Find where the given text appears and provide that cell's center as [x, y] coordinate. 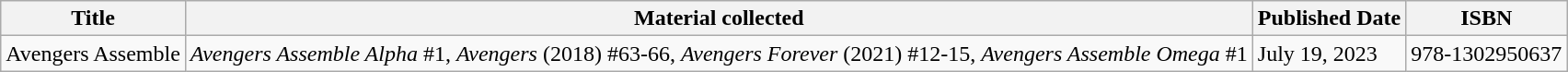
Avengers Assemble Alpha #1, Avengers (2018) #63-66, Avengers Forever (2021) #12-15, Avengers Assemble Omega #1 [719, 54]
978-1302950637 [1487, 54]
Material collected [719, 18]
Published Date [1329, 18]
ISBN [1487, 18]
July 19, 2023 [1329, 54]
Avengers Assemble [94, 54]
Title [94, 18]
